Return [X, Y] of the center of cell containing provided text 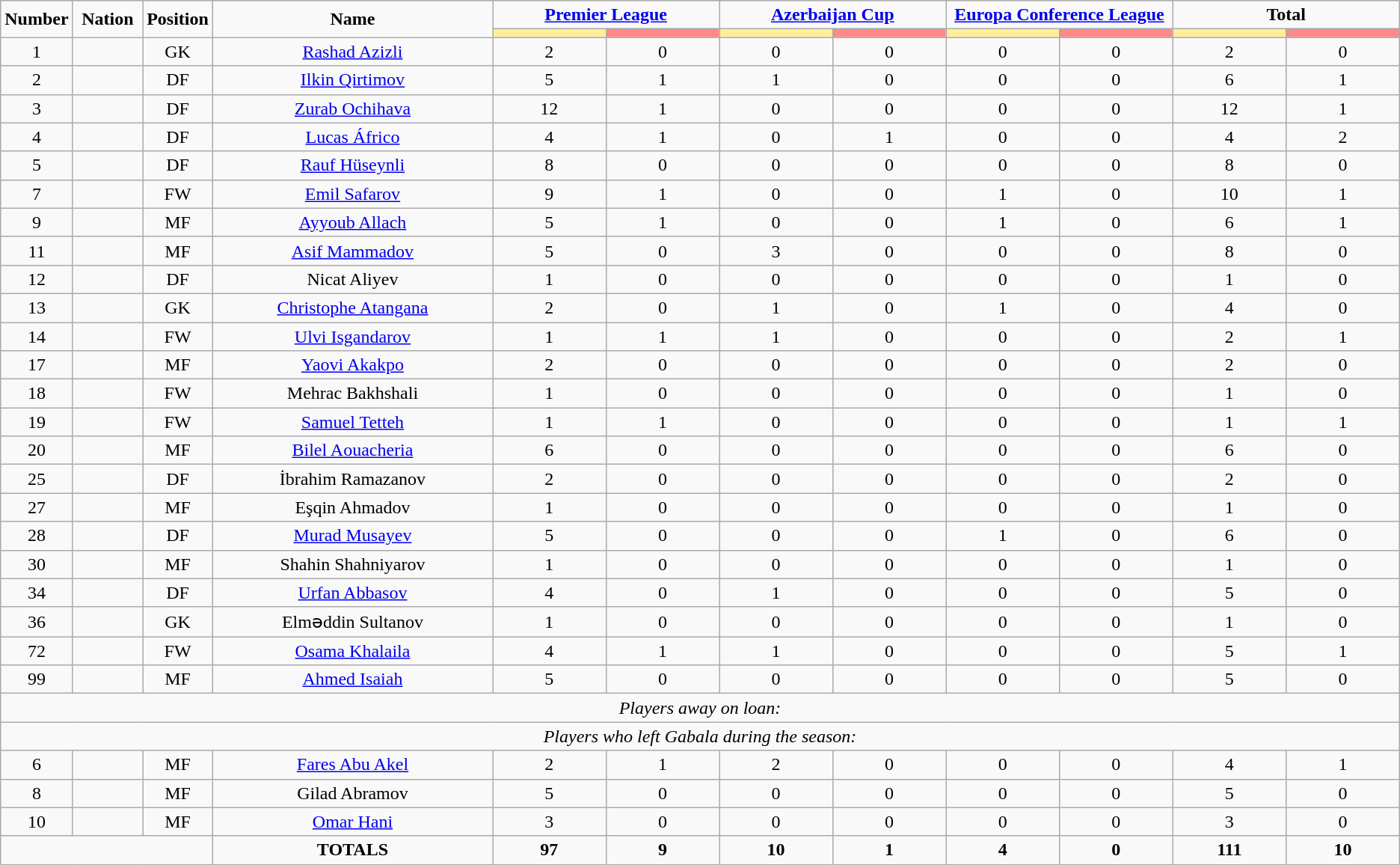
Ulvi Isgandarov [352, 336]
Christophe Atangana [352, 308]
Osama Khalaila [352, 651]
34 [37, 593]
Ayyoub Allach [352, 222]
Position [178, 19]
36 [37, 622]
11 [37, 251]
Players away on loan: [700, 708]
28 [37, 536]
Shahin Shahniyarov [352, 564]
111 [1229, 850]
Name [352, 19]
Mehrac Bakhshali [352, 394]
Azerbaijan Cup [833, 15]
Players who left Gabala during the season: [700, 736]
20 [37, 450]
Bilel Aouacheria [352, 450]
Number [37, 19]
Gilad Abramov [352, 793]
Asif Mammadov [352, 251]
Nicat Aliyev [352, 279]
72 [37, 651]
18 [37, 394]
30 [37, 564]
Total [1286, 15]
Fares Abu Akel [352, 765]
Samuel Tetteh [352, 422]
7 [37, 194]
13 [37, 308]
Rashad Azizli [352, 52]
Eşqin Ahmadov [352, 507]
99 [37, 679]
Nation [108, 19]
25 [37, 479]
TOTALS [352, 850]
Emil Safarov [352, 194]
27 [37, 507]
Yaovi Akakpo [352, 365]
19 [37, 422]
Elməddin Sultanov [352, 622]
Urfan Abbasov [352, 593]
Zurab Ochihava [352, 108]
17 [37, 365]
Omar Hani [352, 822]
Rauf Hüseynli [352, 165]
Europa Conference League [1059, 15]
Ahmed Isaiah [352, 679]
Lucas Áfrico [352, 137]
Ilkin Qirtimov [352, 80]
14 [37, 336]
Murad Musayev [352, 536]
97 [549, 850]
Premier League [606, 15]
İbrahim Ramazanov [352, 479]
